Return [x, y] of the center of cell containing provided text 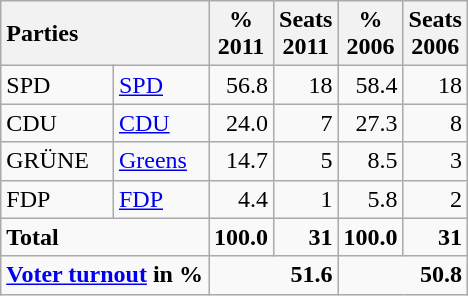
2 [435, 199]
%2006 [370, 34]
Parties [105, 34]
3 [435, 161]
Greens [160, 161]
Total [105, 237]
14.7 [240, 161]
Seats2006 [435, 34]
24.0 [240, 123]
27.3 [370, 123]
1 [306, 199]
58.4 [370, 85]
7 [306, 123]
50.8 [402, 275]
Voter turnout in % [105, 275]
GRÜNE [58, 161]
%2011 [240, 34]
5 [306, 161]
Seats2011 [306, 34]
56.8 [240, 85]
8.5 [370, 161]
4.4 [240, 199]
5.8 [370, 199]
51.6 [272, 275]
8 [435, 123]
